Extract the (x, y) coordinate from the center of the cell holding the provided text.  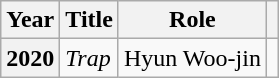
Year (30, 20)
2020 (30, 58)
Role (192, 20)
Hyun Woo-jin (192, 58)
Trap (90, 58)
Title (90, 20)
